From the cell containing the given text, extract its center point as [x, y] coordinate. 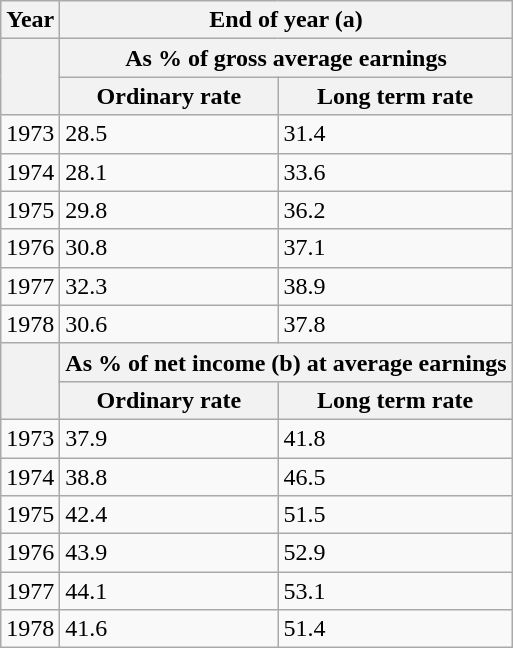
37.1 [395, 248]
31.4 [395, 134]
41.6 [169, 629]
36.2 [395, 210]
Year [30, 20]
44.1 [169, 591]
33.6 [395, 172]
End of year (a) [286, 20]
46.5 [395, 477]
37.8 [395, 324]
42.4 [169, 515]
30.6 [169, 324]
32.3 [169, 286]
53.1 [395, 591]
51.4 [395, 629]
28.1 [169, 172]
41.8 [395, 438]
29.8 [169, 210]
As % of gross average earnings [286, 58]
30.8 [169, 248]
43.9 [169, 553]
28.5 [169, 134]
38.8 [169, 477]
38.9 [395, 286]
As % of net income (b) at average earnings [286, 362]
52.9 [395, 553]
51.5 [395, 515]
37.9 [169, 438]
